Capture the cell that displays the provided text and extract its (x, y) central coordinate. 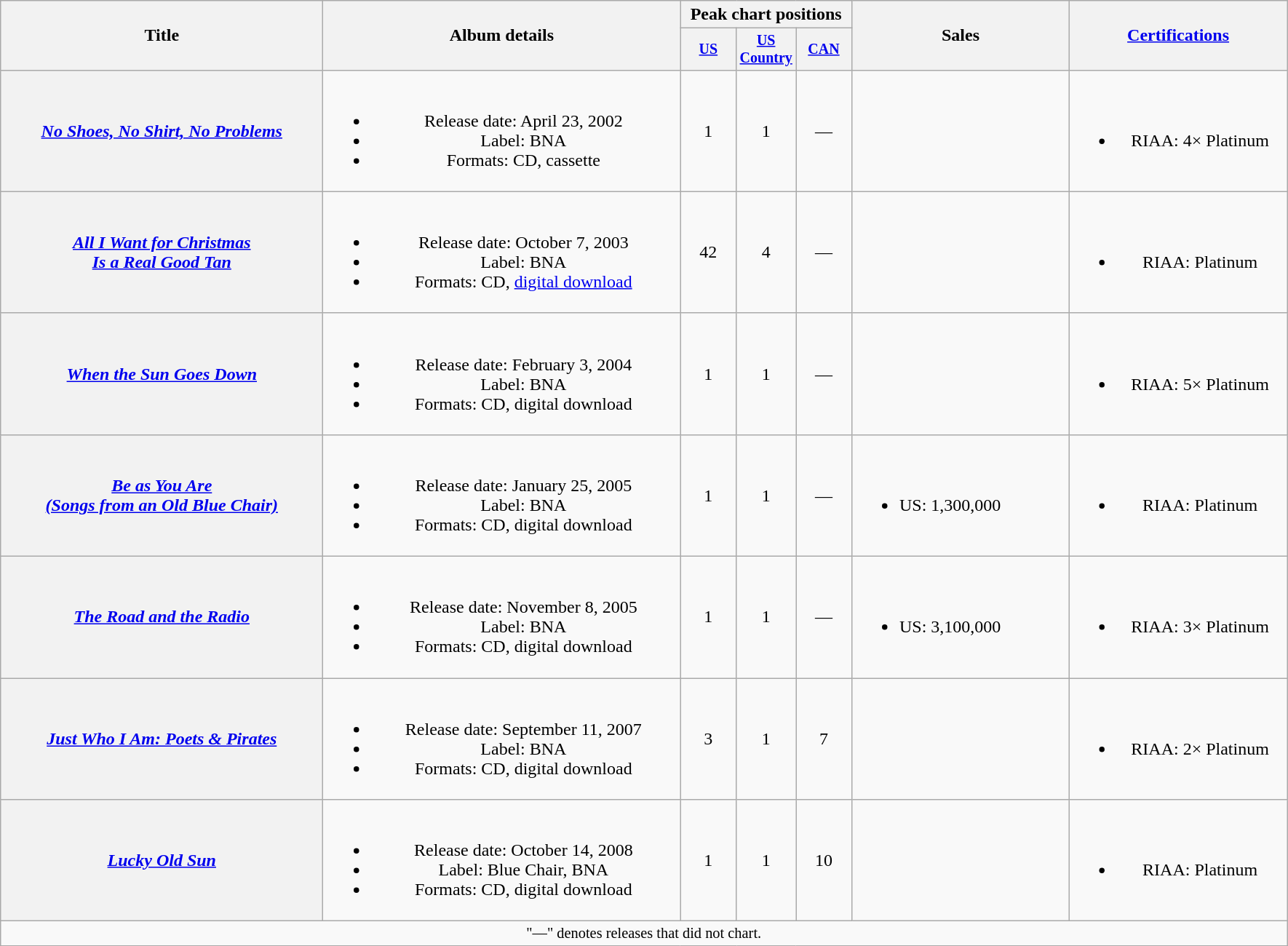
CAN (824, 49)
US: 3,100,000 (961, 617)
Release date: October 14, 2008Label: Blue Chair, BNAFormats: CD, digital download (502, 860)
RIAA: 2× Platinum (1179, 739)
When the Sun Goes Down (162, 374)
The Road and the Radio (162, 617)
Lucky Old Sun (162, 860)
3 (709, 739)
7 (824, 739)
All I Want for ChristmasIs a Real Good Tan (162, 252)
RIAA: 4× Platinum (1179, 131)
Certifications (1179, 36)
Just Who I Am: Poets & Pirates (162, 739)
Release date: November 8, 2005Label: BNAFormats: CD, digital download (502, 617)
RIAA: 5× Platinum (1179, 374)
US Country (766, 49)
RIAA: 3× Platinum (1179, 617)
Release date: April 23, 2002Label: BNAFormats: CD, cassette (502, 131)
Release date: October 7, 2003Label: BNAFormats: CD, digital download (502, 252)
42 (709, 252)
Peak chart positions (766, 15)
10 (824, 860)
Release date: February 3, 2004Label: BNAFormats: CD, digital download (502, 374)
4 (766, 252)
"—" denotes releases that did not chart. (644, 934)
Release date: September 11, 2007Label: BNAFormats: CD, digital download (502, 739)
US: 1,300,000 (961, 495)
US (709, 49)
Be as You Are(Songs from an Old Blue Chair) (162, 495)
Title (162, 36)
Release date: January 25, 2005Label: BNAFormats: CD, digital download (502, 495)
No Shoes, No Shirt, No Problems (162, 131)
Sales (961, 36)
Album details (502, 36)
